Identify which cell holds the provided text, then report its (x, y) central coordinate. 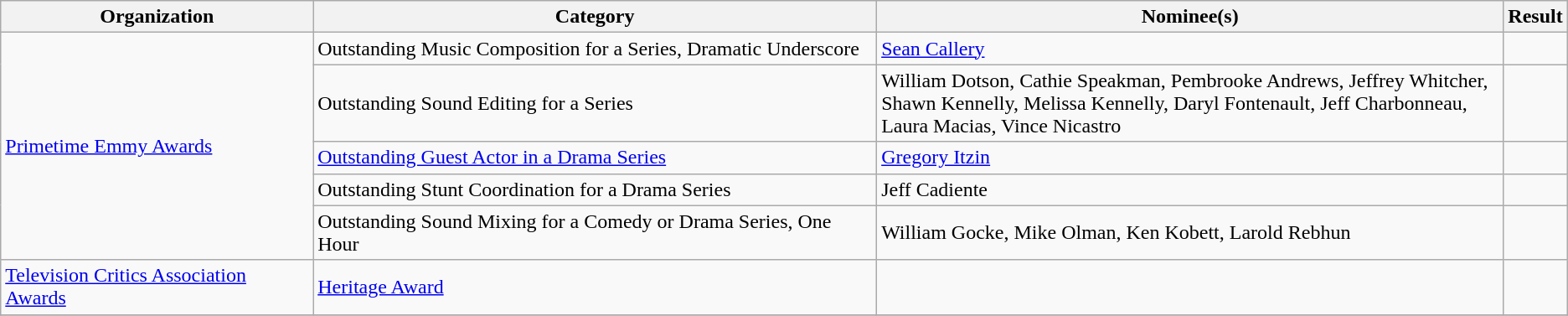
Sean Callery (1190, 49)
Nominee(s) (1190, 17)
Television Critics Association Awards (157, 287)
Outstanding Music Composition for a Series, Dramatic Underscore (595, 49)
William Gocke, Mike Olman, Ken Kobett, Larold Rebhun (1190, 233)
Outstanding Guest Actor in a Drama Series (595, 158)
Outstanding Stunt Coordination for a Drama Series (595, 189)
Outstanding Sound Mixing for a Comedy or Drama Series, One Hour (595, 233)
Heritage Award (595, 287)
Organization (157, 17)
Category (595, 17)
Result (1535, 17)
Primetime Emmy Awards (157, 146)
Outstanding Sound Editing for a Series (595, 103)
Jeff Cadiente (1190, 189)
Gregory Itzin (1190, 158)
